Capture the cell that displays the provided text and extract its [X, Y] central coordinate. 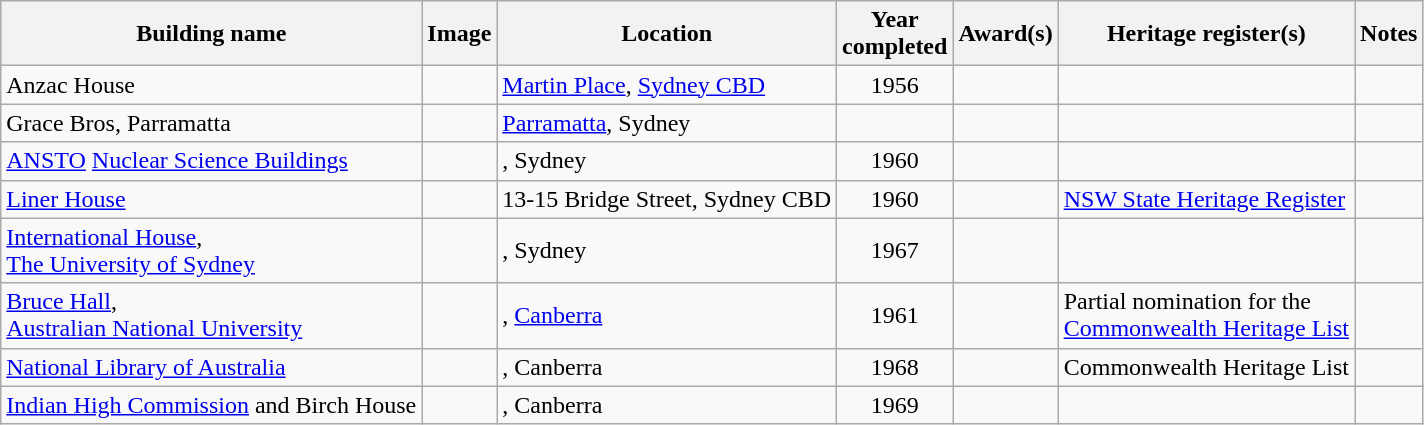
ANSTO Nuclear Science Buildings [212, 161]
Notes [1389, 34]
Anzac House [212, 85]
Indian High Commission and Birch House [212, 405]
Heritage register(s) [1206, 34]
1969 [895, 405]
13-15 Bridge Street, Sydney CBD [667, 199]
Award(s) [1006, 34]
1967 [895, 250]
Martin Place, Sydney CBD [667, 85]
Bruce Hall,Australian National University [212, 316]
Partial nomination for theCommonwealth Heritage List [1206, 316]
Image [460, 34]
1956 [895, 85]
Yearcompleted [895, 34]
Commonwealth Heritage List [1206, 367]
1968 [895, 367]
Location [667, 34]
1961 [895, 316]
Building name [212, 34]
Parramatta, Sydney [667, 123]
Liner House [212, 199]
National Library of Australia [212, 367]
International House,The University of Sydney [212, 250]
Grace Bros, Parramatta [212, 123]
NSW State Heritage Register [1206, 199]
